Find where the given text appears and provide that cell's center as (X, Y) coordinate. 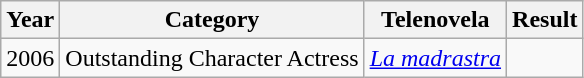
La madrastra (435, 58)
Telenovela (435, 20)
Year (30, 20)
Category (212, 20)
Outstanding Character Actress (212, 58)
Result (545, 20)
2006 (30, 58)
